From the cell containing the given text, extract its center point as (x, y) coordinate. 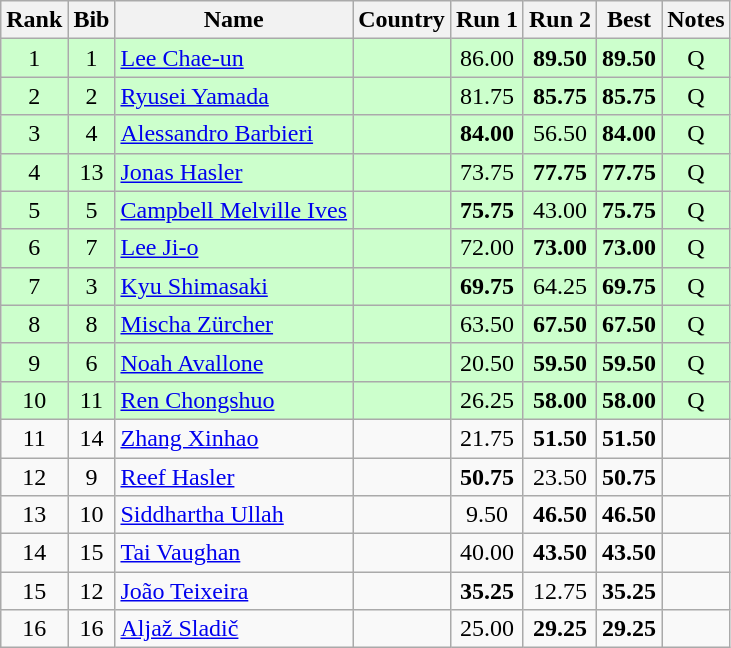
Jonas Hasler (234, 172)
Alessandro Barbieri (234, 134)
72.00 (486, 248)
Bib (92, 20)
23.50 (560, 477)
81.75 (486, 96)
Noah Avallone (234, 362)
Lee Chae-un (234, 58)
Run 2 (560, 20)
Run 1 (486, 20)
Tai Vaughan (234, 553)
56.50 (560, 134)
64.25 (560, 286)
86.00 (486, 58)
26.25 (486, 400)
Country (402, 20)
73.75 (486, 172)
63.50 (486, 324)
21.75 (486, 438)
40.00 (486, 553)
Aljaž Sladič (234, 629)
Reef Hasler (234, 477)
Notes (696, 20)
João Teixeira (234, 591)
Siddhartha Ullah (234, 515)
Zhang Xinhao (234, 438)
Best (630, 20)
12.75 (560, 591)
Ryusei Yamada (234, 96)
Campbell Melville Ives (234, 210)
Name (234, 20)
Kyu Shimasaki (234, 286)
25.00 (486, 629)
Rank (34, 20)
9.50 (486, 515)
Mischa Zürcher (234, 324)
Lee Ji-o (234, 248)
20.50 (486, 362)
Ren Chongshuo (234, 400)
43.00 (560, 210)
